Capture the cell that displays the provided text and extract its [x, y] central coordinate. 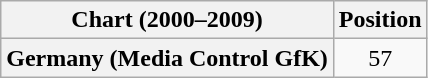
Germany (Media Control GfK) [168, 58]
57 [380, 58]
Position [380, 20]
Chart (2000–2009) [168, 20]
